Detect which cell encompasses the target text, then output its [X, Y] center coordinate. 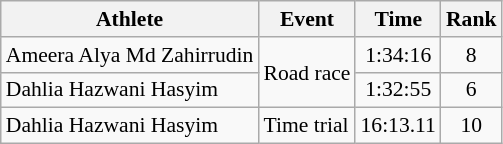
Road race [306, 72]
Ameera Alya Md Zahirrudin [130, 55]
1:32:55 [398, 90]
1:34:16 [398, 55]
Time [398, 19]
Athlete [130, 19]
Event [306, 19]
6 [472, 90]
10 [472, 126]
Time trial [306, 126]
Rank [472, 19]
16:13.11 [398, 126]
8 [472, 55]
